Determine the [X, Y] coordinate at the center of the cell enclosing the given text.  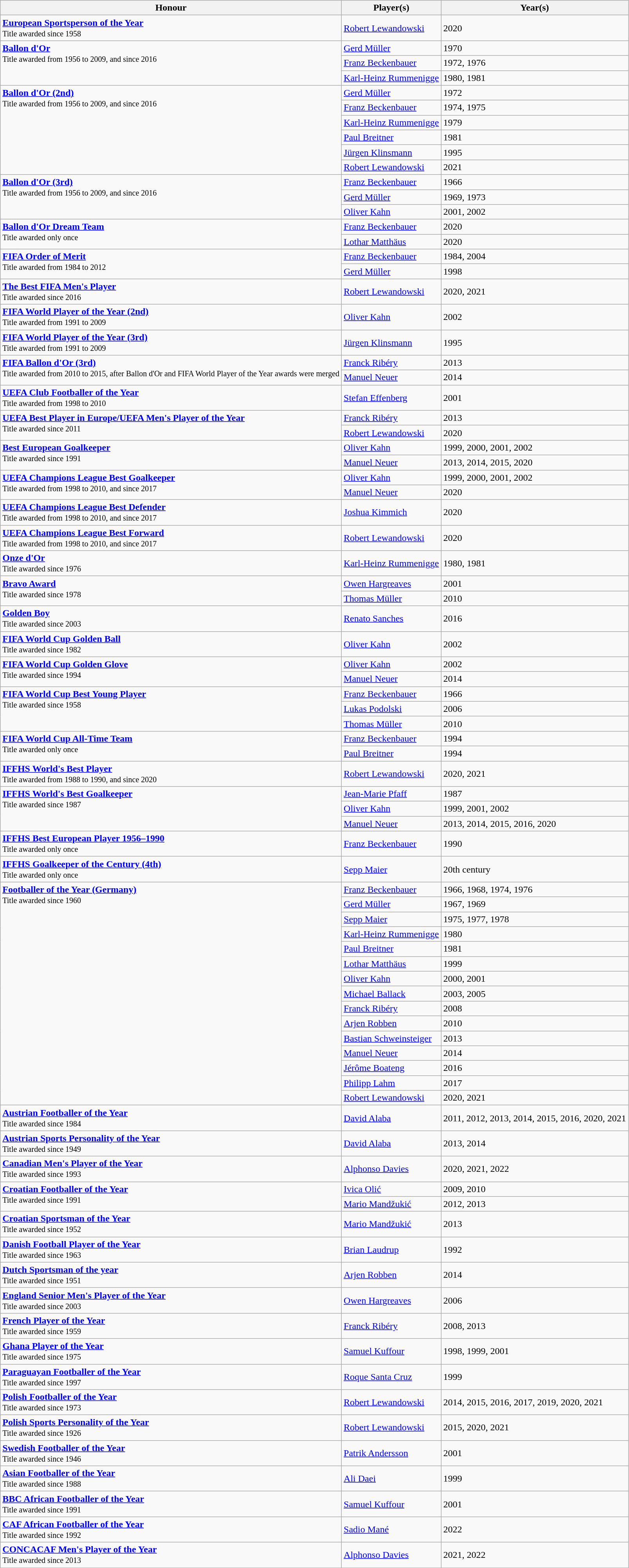
2013, 2014 [535, 1144]
FIFA World Player of the Year (3rd)Title awarded from 1991 to 2009 [171, 343]
2000, 2001 [535, 979]
FIFA Order of MeritTitle awarded from 1984 to 2012 [171, 264]
Croatian Footballer of the YearTitle awarded since 1991 [171, 1196]
IFFHS World's Best PlayerTitle awarded from 1988 to 1990, and since 2020 [171, 774]
1979 [535, 122]
Patrik Andersson [391, 1453]
Ali Daei [391, 1478]
FIFA World Cup Best Young PlayerTitle awarded since 1958 [171, 709]
2013, 2014, 2015, 2016, 2020 [535, 824]
1972 [535, 93]
Year(s) [535, 8]
Asian Footballer of the YearTitle awarded since 1988 [171, 1478]
1969, 1973 [535, 197]
2012, 2013 [535, 1204]
Michael Ballack [391, 993]
Paraguayan Footballer of the YearTitle awarded since 1997 [171, 1377]
Stefan Effenberg [391, 397]
Swedish Footballer of the YearTitle awarded since 1946 [171, 1453]
FIFA World Cup Golden GloveTitle awarded since 1994 [171, 672]
2021 [535, 167]
2009, 2010 [535, 1189]
UEFA Champions League Best ForwardTitle awarded from 1998 to 2010, and since 2017 [171, 538]
Austrian Footballer of the YearTitle awarded since 1984 [171, 1118]
Best European GoalkeeperTitle awarded since 1991 [171, 455]
2011, 2012, 2013, 2014, 2015, 2016, 2020, 2021 [535, 1118]
Renato Sanches [391, 619]
Ghana Player of the YearTitle awarded since 1975 [171, 1351]
20th century [535, 869]
2020, 2021, 2022 [535, 1169]
Canadian Men's Player of the YearTitle awarded since 1993 [171, 1169]
CAF African Footballer of the YearTitle awarded since 1992 [171, 1529]
Ballon d'Or (3rd)Title awarded from 1956 to 2009, and since 2016 [171, 197]
French Player of the YearTitle awarded since 1959 [171, 1326]
Ballon d'OrTitle awarded from 1956 to 2009, and since 2016 [171, 63]
2003, 2005 [535, 993]
2001, 2002 [535, 212]
1984, 2004 [535, 257]
FIFA Ballon d'Or (3rd)Title awarded from 2010 to 2015, after Ballon d'Or and FIFA World Player of the Year awards were merged [171, 370]
1975, 1977, 1978 [535, 919]
2008, 2013 [535, 1326]
Onze d'OrTitle awarded since 1976 [171, 563]
Jérôme Boateng [391, 1068]
European Sportsperson of the YearTitle awarded since 1958 [171, 28]
FIFA World Cup Golden BallTitle awarded since 1982 [171, 644]
BBC African Footballer of the YearTitle awarded since 1991 [171, 1504]
1972, 1976 [535, 63]
Danish Football Player of the YearTitle awarded since 1963 [171, 1249]
UEFA Champions League Best DefenderTitle awarded from 1998 to 2010, and since 2017 [171, 512]
2022 [535, 1529]
Joshua Kimmich [391, 512]
1970 [535, 48]
IFFHS Best European Player 1956–1990Title awarded only once [171, 844]
Jean-Marie Pfaff [391, 794]
IFFHS World's Best GoalkeeperTitle awarded since 1987 [171, 809]
1998 [535, 271]
CONCACAF Men's Player of the YearTitle awarded since 2013 [171, 1555]
2017 [535, 1083]
1998, 1999, 2001 [535, 1351]
FIFA World Player of the Year (2nd)Title awarded from 1991 to 2009 [171, 317]
1992 [535, 1249]
Bravo AwardTitle awarded since 1978 [171, 591]
Ivica Olić [391, 1189]
1966, 1968, 1974, 1976 [535, 889]
Brian Laudrup [391, 1249]
2008 [535, 1008]
Lukas Podolski [391, 709]
UEFA Champions League Best GoalkeeperTitle awarded from 1998 to 2010, and since 2017 [171, 485]
1974, 1975 [535, 108]
Golden BoyTitle awarded since 2003 [171, 619]
1990 [535, 844]
Ballon d'Or (2nd)Title awarded from 1956 to 2009, and since 2016 [171, 130]
2015, 2020, 2021 [535, 1428]
1967, 1969 [535, 904]
1999, 2001, 2002 [535, 809]
Footballer of the Year (Germany)Title awarded since 1960 [171, 993]
Ballon d'Or Dream TeamTitle awarded only once [171, 234]
Philipp Lahm [391, 1083]
Croatian Sportsman of the YearTitle awarded since 1952 [171, 1224]
Austrian Sports Personality of the YearTitle awarded since 1949 [171, 1144]
Honour [171, 8]
2013, 2014, 2015, 2020 [535, 462]
The Best FIFA Men's PlayerTitle awarded since 2016 [171, 292]
FIFA World Cup All-Time TeamTitle awarded only once [171, 746]
IFFHS Goalkeeper of the Century (4th)Title awarded only once [171, 869]
Bastian Schweinsteiger [391, 1038]
Polish Footballer of the YearTitle awarded since 1973 [171, 1403]
Polish Sports Personality of the YearTitle awarded since 1926 [171, 1428]
England Senior Men's Player of the YearTitle awarded since 2003 [171, 1300]
Roque Santa Cruz [391, 1377]
UEFA Best Player in Europe/UEFA Men's Player of the YearTitle awarded since 2011 [171, 425]
2021, 2022 [535, 1555]
2014, 2015, 2016, 2017, 2019, 2020, 2021 [535, 1403]
Sadio Mané [391, 1529]
UEFA Club Footballer of the YearTitle awarded from 1998 to 2010 [171, 397]
1987 [535, 794]
1980 [535, 934]
Player(s) [391, 8]
Dutch Sportsman of the yearTitle awarded since 1951 [171, 1275]
